Locate the cell with the specified text and output its (X, Y) center coordinate. 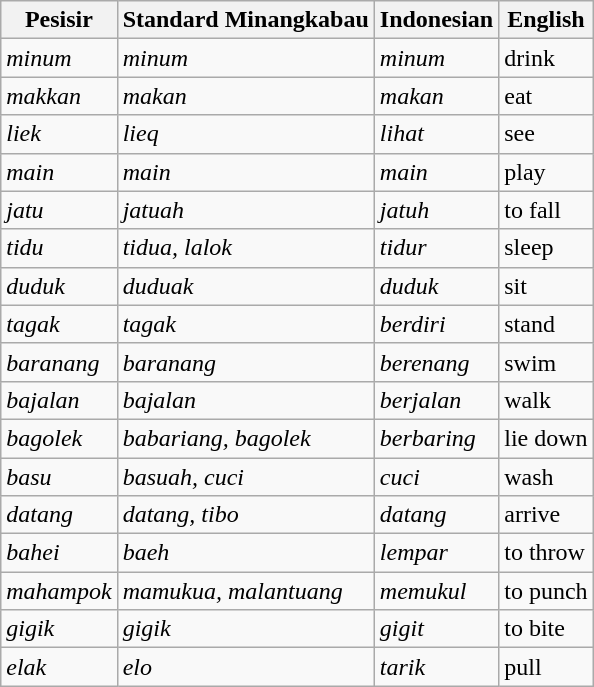
to throw (546, 553)
stand (546, 324)
pull (546, 667)
swim (546, 362)
tidu (59, 248)
basu (59, 477)
lie down (546, 438)
bagolek (59, 438)
berbaring (436, 438)
duduak (246, 286)
tidur (436, 248)
sleep (546, 248)
sit (546, 286)
Indonesian (436, 20)
drink (546, 58)
bahei (59, 553)
liek (59, 134)
baeh (246, 553)
berdiri (436, 324)
cuci (436, 477)
jatu (59, 210)
mahampok (59, 591)
berenang (436, 362)
lempar (436, 553)
to fall (546, 210)
walk (546, 400)
berjalan (436, 400)
see (546, 134)
memukul (436, 591)
jatuah (246, 210)
play (546, 172)
wash (546, 477)
elo (246, 667)
Standard Minangkabau (246, 20)
basuah, cuci (246, 477)
makkan (59, 96)
to bite (546, 629)
mamukua, malantuang (246, 591)
datang, tibo (246, 515)
gigit (436, 629)
babariang, bagolek (246, 438)
to punch (546, 591)
jatuh (436, 210)
lihat (436, 134)
elak (59, 667)
tarik (436, 667)
tidua, lalok (246, 248)
English (546, 20)
lieq (246, 134)
eat (546, 96)
Pesisir (59, 20)
arrive (546, 515)
